Identify which cell holds the provided text, then report its (X, Y) central coordinate. 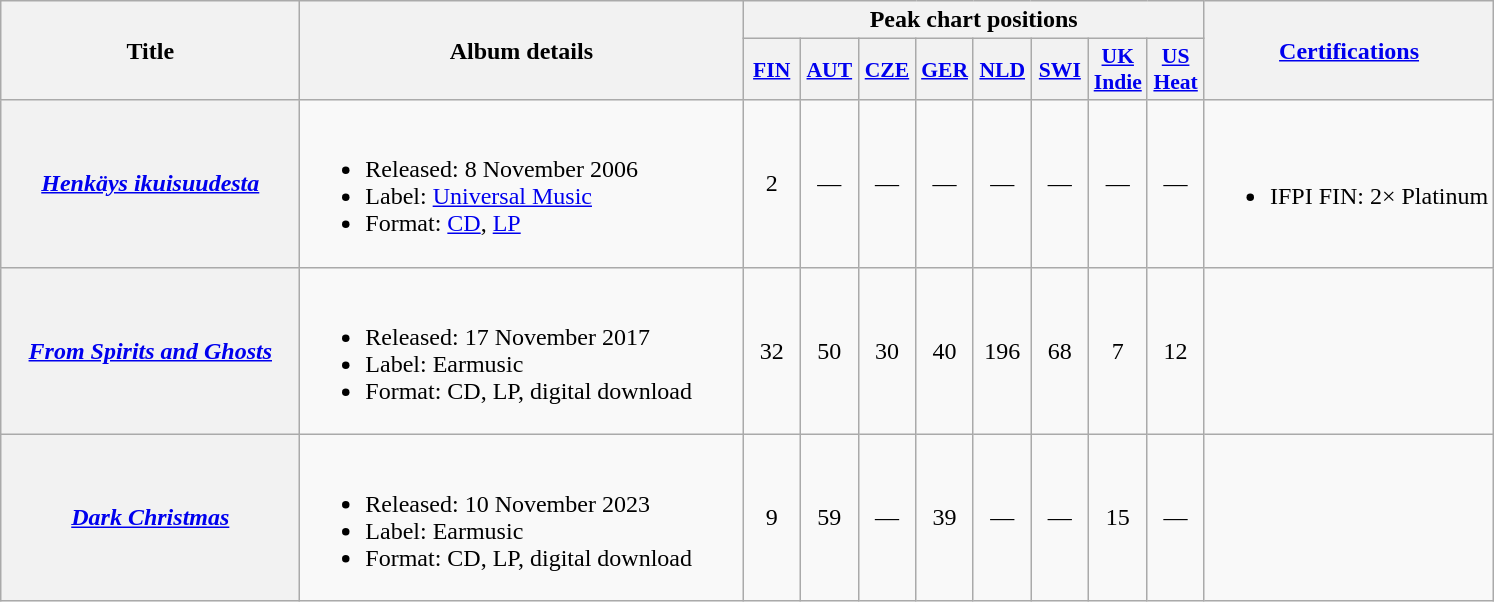
30 (887, 350)
Album details (522, 50)
Dark Christmas (150, 518)
68 (1060, 350)
Certifications (1348, 50)
AUT (830, 70)
Peak chart positions (974, 20)
Henkäys ikuisuudesta (150, 184)
59 (830, 518)
GER (945, 70)
2 (772, 184)
32 (772, 350)
CZE (887, 70)
12 (1176, 350)
FIN (772, 70)
US Heat (1176, 70)
7 (1118, 350)
UK Indie (1118, 70)
Released: 17 November 2017Label: EarmusicFormat: CD, LP, digital download (522, 350)
Title (150, 50)
50 (830, 350)
From Spirits and Ghosts (150, 350)
Released: 8 November 2006Label: Universal MusicFormat: CD, LP (522, 184)
IFPI FIN: 2× Platinum (1348, 184)
40 (945, 350)
SWI (1060, 70)
NLD (1002, 70)
196 (1002, 350)
Released: 10 November 2023Label: EarmusicFormat: CD, LP, digital download (522, 518)
15 (1118, 518)
9 (772, 518)
39 (945, 518)
